Return (x, y) of the center of cell containing provided text 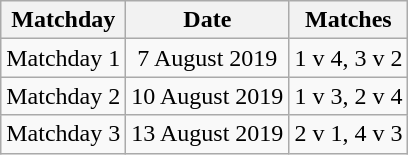
Date (208, 20)
Matchday 3 (64, 134)
13 August 2019 (208, 134)
Matchday (64, 20)
Matches (348, 20)
Matchday 1 (64, 58)
1 v 3, 2 v 4 (348, 96)
Matchday 2 (64, 96)
2 v 1, 4 v 3 (348, 134)
7 August 2019 (208, 58)
10 August 2019 (208, 96)
1 v 4, 3 v 2 (348, 58)
